Pinpoint the cell where the given text exists, returning its [x, y] midpoint coordinate. 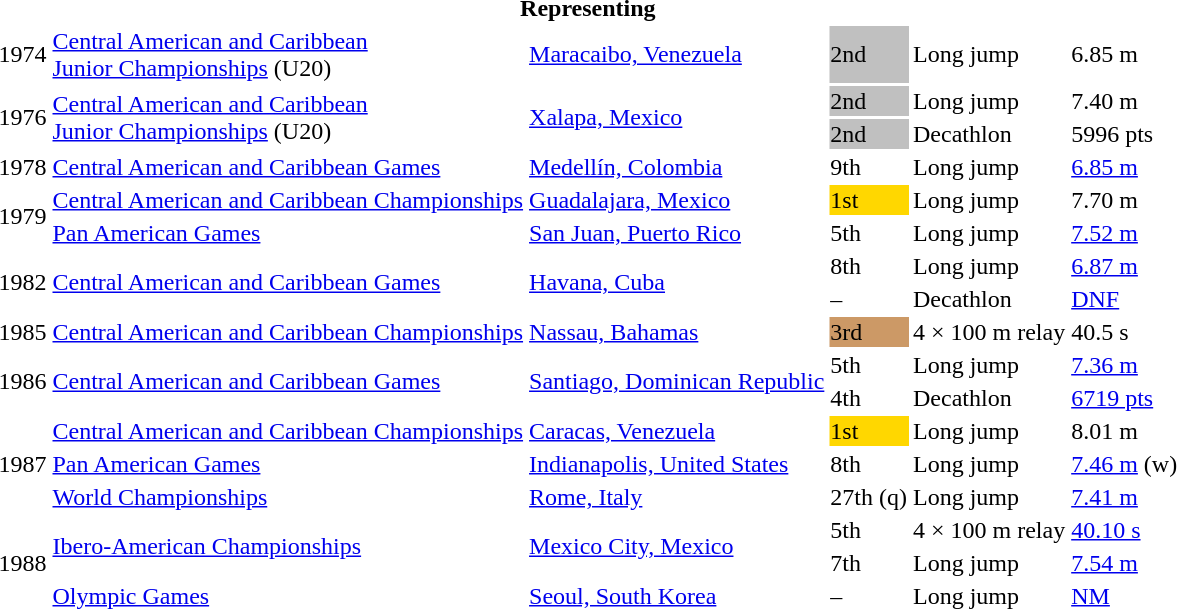
9th [869, 167]
Guadalajara, Mexico [677, 200]
Mexico City, Mexico [677, 546]
Xalapa, Mexico [677, 118]
Nassau, Bahamas [677, 332]
Rome, Italy [677, 497]
Maracaibo, Venezuela [677, 54]
Indianapolis, United States [677, 464]
Havana, Cuba [677, 282]
– [869, 299]
Santiago, Dominican Republic [677, 382]
4th [869, 398]
Medellín, Colombia [677, 167]
Caracas, Venezuela [677, 431]
San Juan, Puerto Rico [677, 233]
7th [869, 563]
3rd [869, 332]
World Championships [288, 497]
27th (q) [869, 497]
Ibero-American Championships [288, 546]
